Output the [x, y] coordinate of the center of the cell containing the given text.  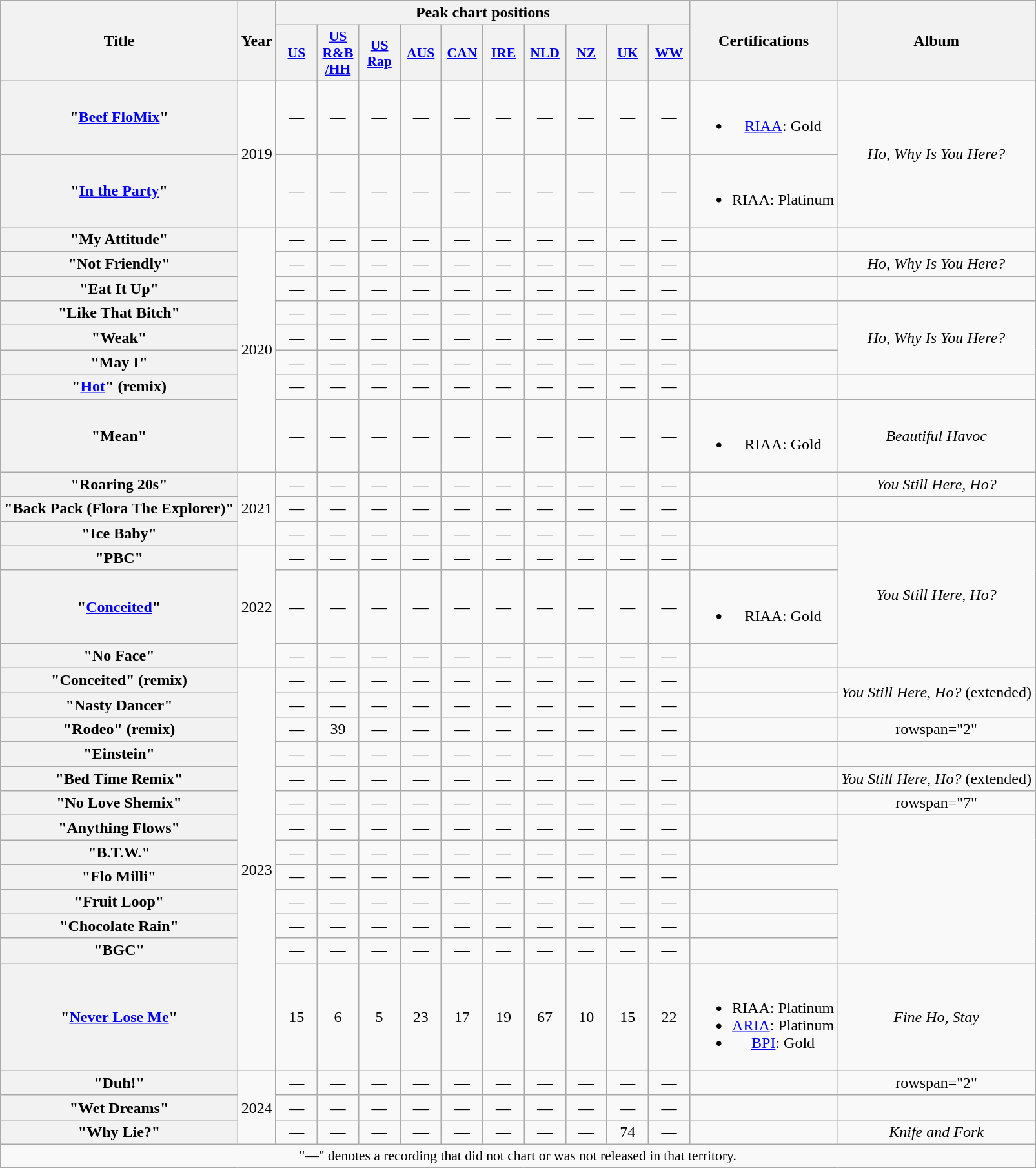
"My Attitude" [119, 240]
74 [627, 1132]
2019 [257, 154]
NLD [545, 53]
CAN [462, 53]
2024 [257, 1107]
"In the Party" [119, 190]
10 [586, 1016]
"Anything Flows" [119, 828]
"Einstein" [119, 754]
Year [257, 41]
"Beef FloMix" [119, 118]
IRE [503, 53]
"BGC" [119, 950]
"Why Lie?" [119, 1132]
2023 [257, 869]
2022 [257, 607]
"Duh!" [119, 1083]
"Conceited" [119, 607]
"Not Friendly" [119, 264]
"PBC" [119, 558]
"B.T.W." [119, 852]
"Chocolate Rain" [119, 926]
Certifications [764, 41]
2020 [257, 350]
"Conceited" (remix) [119, 680]
"Rodeo" (remix) [119, 730]
"Ice Baby" [119, 533]
6 [338, 1016]
"Hot" (remix) [119, 387]
NZ [586, 53]
rowspan="7" [937, 803]
"—" denotes a recording that did not chart or was not released in that territory. [518, 1156]
USR&B/HH [338, 53]
"Fruit Loop" [119, 901]
"Bed Time Remix" [119, 779]
AUS [421, 53]
Beautiful Havoc [937, 435]
"Eat It Up" [119, 289]
RIAA: Platinum [764, 190]
Peak chart positions [483, 13]
19 [503, 1016]
39 [338, 730]
Album [937, 41]
"Like That Bitch" [119, 313]
"No Face" [119, 655]
USRap [380, 53]
17 [462, 1016]
Title [119, 41]
"No Love Shemix" [119, 803]
"Weak" [119, 338]
UK [627, 53]
"Roaring 20s" [119, 484]
Knife and Fork [937, 1132]
"Wet Dreams" [119, 1107]
WW [669, 53]
RIAA: PlatinumARIA: PlatinumBPI: Gold [764, 1016]
"Back Pack (Flora The Explorer)" [119, 509]
2021 [257, 509]
22 [669, 1016]
67 [545, 1016]
Fine Ho, Stay [937, 1016]
5 [380, 1016]
"Flo Milli" [119, 877]
US [296, 53]
23 [421, 1016]
"Nasty Dancer" [119, 704]
"Mean" [119, 435]
"Never Lose Me" [119, 1016]
"May I" [119, 362]
